Search for the cell housing the specified text and yield its [x, y] center coordinate. 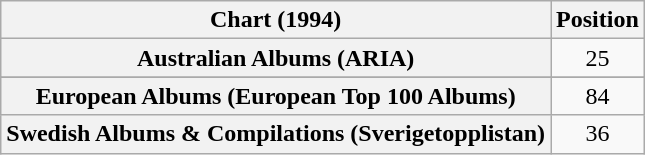
Swedish Albums & Compilations (Sverigetopplistan) [276, 134]
Chart (1994) [276, 20]
84 [598, 96]
Position [598, 20]
25 [598, 58]
36 [598, 134]
European Albums (European Top 100 Albums) [276, 96]
Australian Albums (ARIA) [276, 58]
